Output the (X, Y) coordinate of the center of the cell containing the given text.  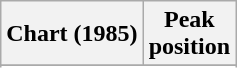
Chart (1985) (72, 34)
Peakposition (189, 34)
